Scan for the cell matching the given text and deliver its (X, Y) coordinate at center. 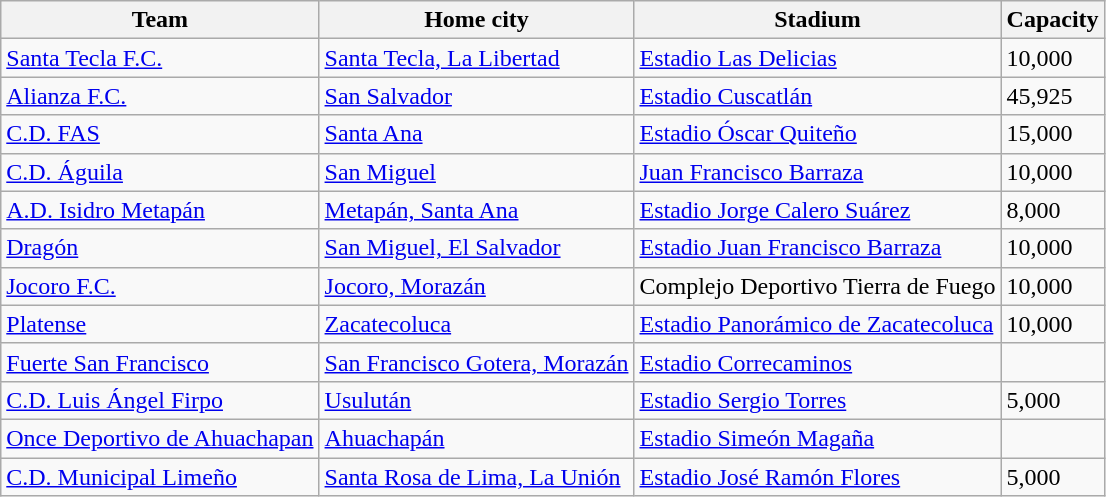
San Salvador (476, 96)
Estadio Simeón Magaña (818, 438)
C.D. Municipal Limeño (160, 477)
San Francisco Gotera, Morazán (476, 362)
Estadio Juan Francisco Barraza (818, 248)
Estadio Correcaminos (818, 362)
Metapán, Santa Ana (476, 210)
C.D. Águila (160, 172)
A.D. Isidro Metapán (160, 210)
Platense (160, 324)
Jocoro, Morazán (476, 286)
Estadio Sergio Torres (818, 400)
Team (160, 20)
C.D. FAS (160, 134)
Once Deportivo de Ahuachapan (160, 438)
Fuerte San Francisco (160, 362)
Dragón (160, 248)
8,000 (1052, 210)
Estadio José Ramón Flores (818, 477)
Santa Tecla, La Libertad (476, 58)
Juan Francisco Barraza (818, 172)
Complejo Deportivo Tierra de Fuego (818, 286)
Ahuachapán (476, 438)
Estadio Cuscatlán (818, 96)
Capacity (1052, 20)
Estadio Jorge Calero Suárez (818, 210)
Estadio Óscar Quiteño (818, 134)
Santa Rosa de Lima, La Unión (476, 477)
Santa Tecla F.C. (160, 58)
Alianza F.C. (160, 96)
Estadio Panorámico de Zacatecoluca (818, 324)
Santa Ana (476, 134)
Home city (476, 20)
San Miguel (476, 172)
15,000 (1052, 134)
Jocoro F.C. (160, 286)
45,925 (1052, 96)
San Miguel, El Salvador (476, 248)
Usulután (476, 400)
Zacatecoluca (476, 324)
Stadium (818, 20)
Estadio Las Delicias (818, 58)
C.D. Luis Ángel Firpo (160, 400)
